For the text-containing cell, return its midpoint in [x, y] coordinate format. 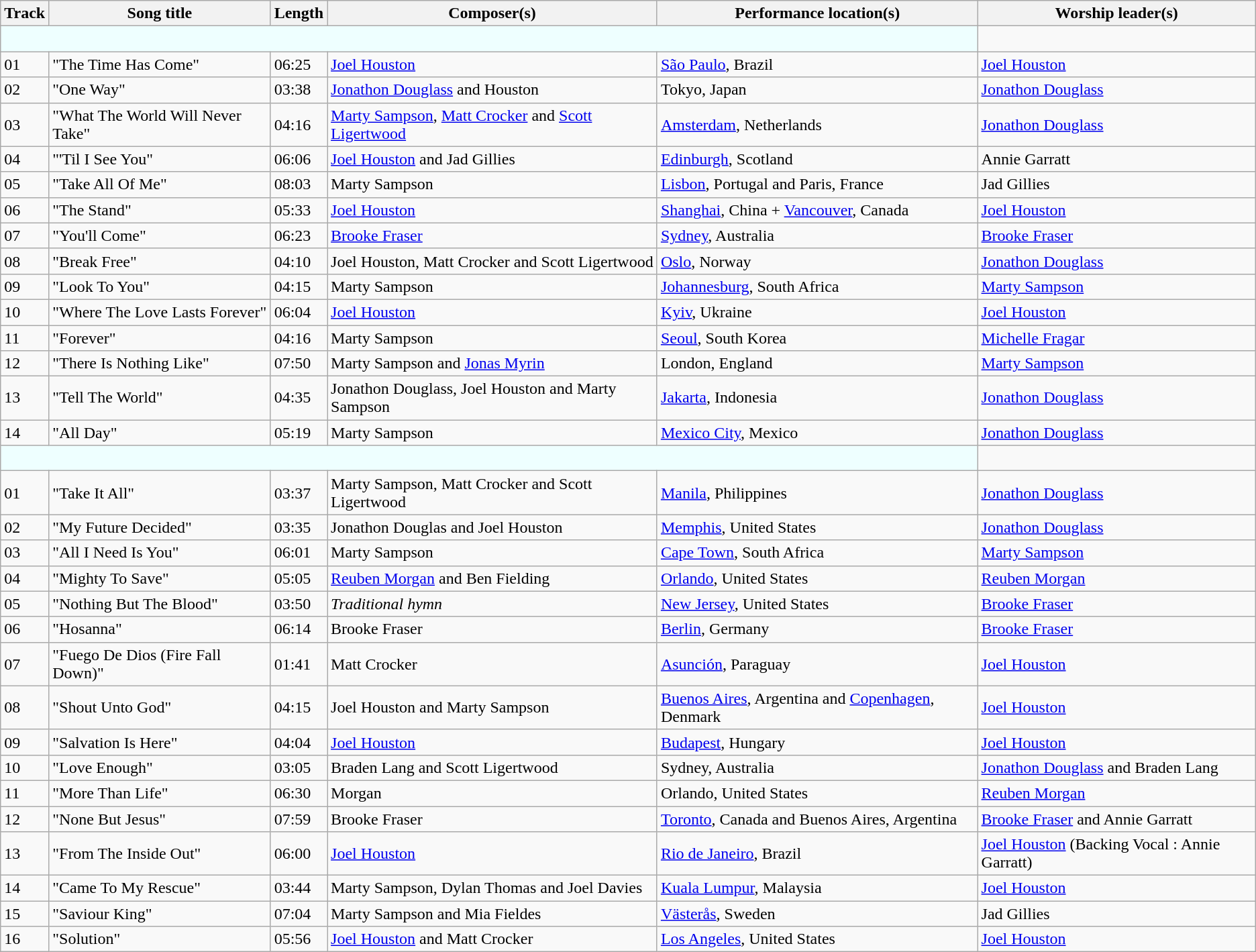
Edinburgh, Scotland [817, 159]
"Forever" [160, 337]
07:59 [299, 819]
Composer(s) [492, 13]
Budapest, Hungary [817, 742]
Morgan [492, 793]
Shanghai, China + Vancouver, Canada [817, 210]
Marty Sampson and Jonas Myrin [492, 364]
Oslo, Norway [817, 261]
"From The Inside Out" [160, 853]
Manila, Philippines [817, 492]
"The Time Has Come" [160, 64]
Length [299, 13]
Joel Houston and Jad Gillies [492, 159]
03:50 [299, 604]
04:10 [299, 261]
"Came To My Rescue" [160, 888]
04:35 [299, 399]
Jakarta, Indonesia [817, 399]
Johannesburg, South Africa [817, 286]
16 [25, 939]
Marty Sampson, Dylan Thomas and Joel Davies [492, 888]
Lisbon, Portugal and Paris, France [817, 184]
05:05 [299, 578]
Kyiv, Ukraine [817, 312]
"None But Jesus" [160, 819]
Matt Crocker [492, 664]
Joel Houston (Backing Vocal : Annie Garratt) [1116, 853]
06:23 [299, 235]
03:05 [299, 768]
03:35 [299, 527]
Tokyo, Japan [817, 90]
Annie Garratt [1116, 159]
06:00 [299, 853]
Amsterdam, Netherlands [817, 125]
"Shout Unto God" [160, 707]
Reuben Morgan and Ben Fielding [492, 578]
"Tell The World" [160, 399]
"More Than Life" [160, 793]
Kuala Lumpur, Malaysia [817, 888]
Jonathon Douglas and Joel Houston [492, 527]
Michelle Fragar [1116, 337]
"Solution" [160, 939]
Berlin, Germany [817, 629]
05:56 [299, 939]
Worship leader(s) [1116, 13]
05:33 [299, 210]
04:04 [299, 742]
Jonathon Douglass and Houston [492, 90]
Memphis, United States [817, 527]
Toronto, Canada and Buenos Aires, Argentina [817, 819]
Mexico City, Mexico [817, 433]
"'Til I See You" [160, 159]
Västerås, Sweden [817, 914]
"All Day" [160, 433]
Rio de Janeiro, Brazil [817, 853]
"One Way" [160, 90]
New Jersey, United States [817, 604]
Joel Houston and Matt Crocker [492, 939]
"Fuego De Dios (Fire Fall Down)" [160, 664]
03:38 [299, 90]
"Hosanna" [160, 629]
Asunción, Paraguay [817, 664]
"Love Enough" [160, 768]
"All I Need Is You" [160, 553]
"Where The Love Lasts Forever" [160, 312]
06:04 [299, 312]
"Break Free" [160, 261]
07:04 [299, 914]
Joel Houston, Matt Crocker and Scott Ligertwood [492, 261]
"You'll Come" [160, 235]
"Salvation Is Here" [160, 742]
08:03 [299, 184]
07:50 [299, 364]
"Take It All" [160, 492]
"There Is Nothing Like" [160, 364]
01:41 [299, 664]
"Take All Of Me" [160, 184]
06:01 [299, 553]
Seoul, South Korea [817, 337]
Track [25, 13]
Brooke Fraser and Annie Garratt [1116, 819]
Traditional hymn [492, 604]
Marty Sampson and Mia Fieldes [492, 914]
"Nothing But The Blood" [160, 604]
03:37 [299, 492]
"Saviour King" [160, 914]
São Paulo, Brazil [817, 64]
"Mighty To Save" [160, 578]
Performance location(s) [817, 13]
06:30 [299, 793]
Braden Lang and Scott Ligertwood [492, 768]
Song title [160, 13]
"The Stand" [160, 210]
"Look To You" [160, 286]
Los Angeles, United States [817, 939]
Jonathon Douglass and Braden Lang [1116, 768]
Joel Houston and Marty Sampson [492, 707]
06:25 [299, 64]
Cape Town, South Africa [817, 553]
Jonathon Douglass, Joel Houston and Marty Sampson [492, 399]
06:14 [299, 629]
Buenos Aires, Argentina and Copenhagen, Denmark [817, 707]
"What The World Will Never Take" [160, 125]
London, England [817, 364]
06:06 [299, 159]
03:44 [299, 888]
"My Future Decided" [160, 527]
15 [25, 914]
05:19 [299, 433]
